Return (X, Y) of the center of cell containing provided text 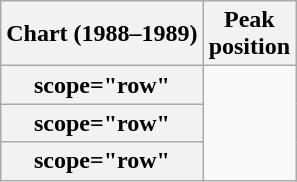
Peakposition (249, 34)
Chart (1988–1989) (102, 34)
